Pinpoint the cell where the given text exists, returning its [x, y] midpoint coordinate. 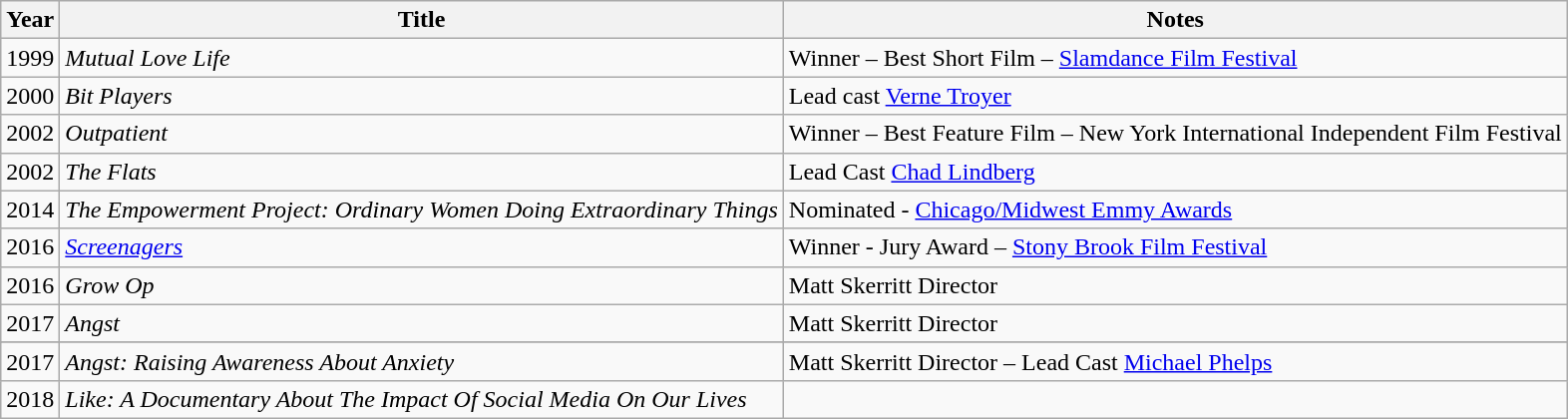
2018 [30, 399]
Angst: Raising Awareness About Anxiety [421, 361]
Mutual Love Life [421, 58]
2014 [30, 209]
Angst [421, 323]
The Flats [421, 172]
Matt Skerritt Director – Lead Cast Michael Phelps [1175, 361]
Notes [1175, 20]
Screenagers [421, 247]
Grow Op [421, 285]
Lead Cast Chad Lindberg [1175, 172]
Lead cast Verne Troyer [1175, 96]
Outpatient [421, 134]
2000 [30, 96]
Winner - Jury Award – Stony Brook Film Festival [1175, 247]
Title [421, 20]
Nominated - Chicago/Midwest Emmy Awards [1175, 209]
Year [30, 20]
1999 [30, 58]
Bit Players [421, 96]
Winner – Best Short Film – Slamdance Film Festival [1175, 58]
Winner – Best Feature Film – New York International Independent Film Festival [1175, 134]
The Empowerment Project: Ordinary Women Doing Extraordinary Things [421, 209]
Like: A Documentary About The Impact Of Social Media On Our Lives [421, 399]
